Locate the cell with the specified text and output its (x, y) center coordinate. 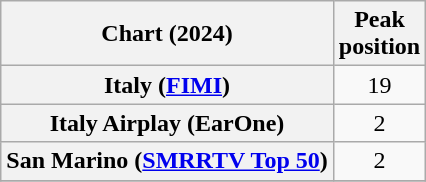
Italy Airplay (EarOne) (168, 123)
Peakposition (379, 34)
Italy (FIMI) (168, 85)
Chart (2024) (168, 34)
San Marino (SMRRTV Top 50) (168, 161)
19 (379, 85)
